Output the (X, Y) coordinate of the center of the cell containing the given text.  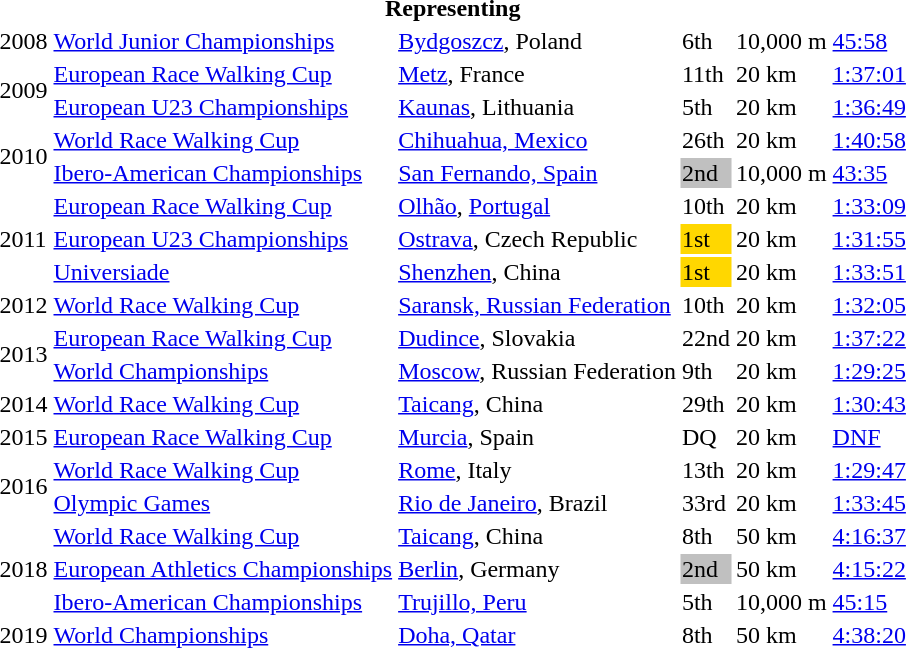
Ostrava, Czech Republic (538, 239)
Universiade (223, 272)
11th (706, 74)
Berlin, Germany (538, 569)
Metz, France (538, 74)
Bydgoszcz, Poland (538, 41)
13th (706, 470)
9th (706, 371)
World Junior Championships (223, 41)
Saransk, Russian Federation (538, 305)
World Championships (223, 371)
European Athletics Championships (223, 569)
Kaunas, Lithuania (538, 107)
29th (706, 404)
Rome, Italy (538, 470)
Trujillo, Peru (538, 602)
San Fernando, Spain (538, 173)
Dudince, Slovakia (538, 338)
6th (706, 41)
Olympic Games (223, 503)
Shenzhen, China (538, 272)
33rd (706, 503)
Olhão, Portugal (538, 206)
Rio de Janeiro, Brazil (538, 503)
8th (706, 536)
Moscow, Russian Federation (538, 371)
22nd (706, 338)
Murcia, Spain (538, 437)
Chihuahua, Mexico (538, 140)
26th (706, 140)
DQ (706, 437)
